Find where the given text appears and provide that cell's center as (X, Y) coordinate. 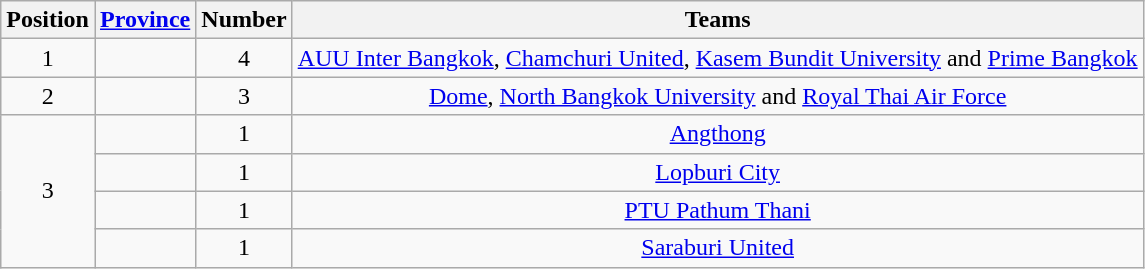
Teams (718, 20)
Number (244, 20)
Position (48, 20)
Saraburi United (718, 248)
Angthong (718, 134)
2 (48, 96)
Dome, North Bangkok University and Royal Thai Air Force (718, 96)
Province (144, 20)
Lopburi City (718, 172)
AUU Inter Bangkok, Chamchuri United, Kasem Bundit University and Prime Bangkok (718, 58)
PTU Pathum Thani (718, 210)
4 (244, 58)
